Extract the (x, y) coordinate from the center of the cell holding the provided text.  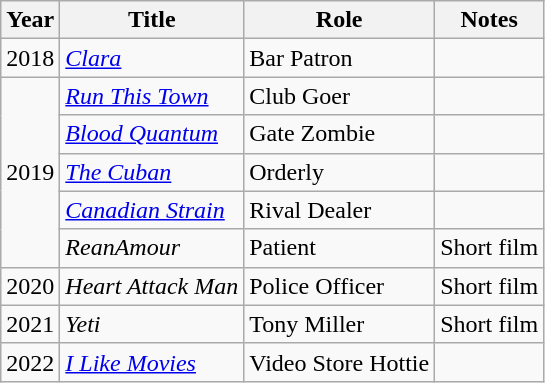
Blood Quantum (152, 134)
Yeti (152, 324)
Run This Town (152, 96)
Club Goer (340, 96)
Clara (152, 58)
Bar Patron (340, 58)
Video Store Hottie (340, 362)
Heart Attack Man (152, 286)
Gate Zombie (340, 134)
Patient (340, 248)
Canadian Strain (152, 210)
2022 (30, 362)
I Like Movies (152, 362)
2019 (30, 172)
Title (152, 20)
2018 (30, 58)
2021 (30, 324)
The Cuban (152, 172)
Year (30, 20)
Role (340, 20)
ReanAmour (152, 248)
Police Officer (340, 286)
Notes (490, 20)
2020 (30, 286)
Orderly (340, 172)
Tony Miller (340, 324)
Rival Dealer (340, 210)
